Capture the cell that displays the provided text and extract its [x, y] central coordinate. 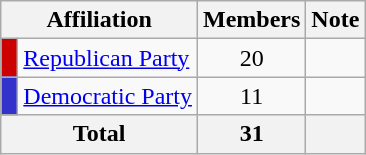
Total [100, 134]
Members [251, 20]
20 [251, 58]
Affiliation [100, 20]
Note [336, 20]
31 [251, 134]
Democratic Party [108, 96]
Republican Party [108, 58]
11 [251, 96]
